Output the (X, Y) coordinate of the center of the cell containing the given text.  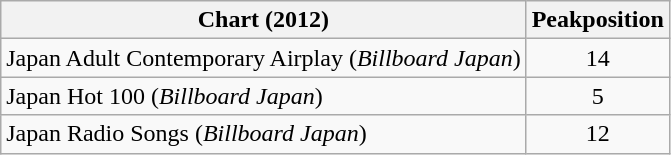
12 (598, 134)
Peakposition (598, 20)
Japan Radio Songs (Billboard Japan) (264, 134)
Japan Adult Contemporary Airplay (Billboard Japan) (264, 58)
Japan Hot 100 (Billboard Japan) (264, 96)
14 (598, 58)
Chart (2012) (264, 20)
5 (598, 96)
